Capture the cell that displays the provided text and extract its [x, y] central coordinate. 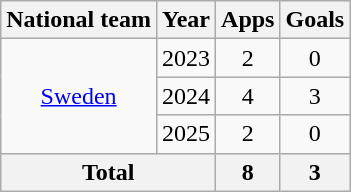
Total [108, 172]
Apps [248, 20]
Year [186, 20]
2024 [186, 96]
2023 [186, 58]
Goals [315, 20]
2025 [186, 134]
4 [248, 96]
8 [248, 172]
Sweden [79, 96]
National team [79, 20]
